From the cell containing the given text, extract its center point as (X, Y) coordinate. 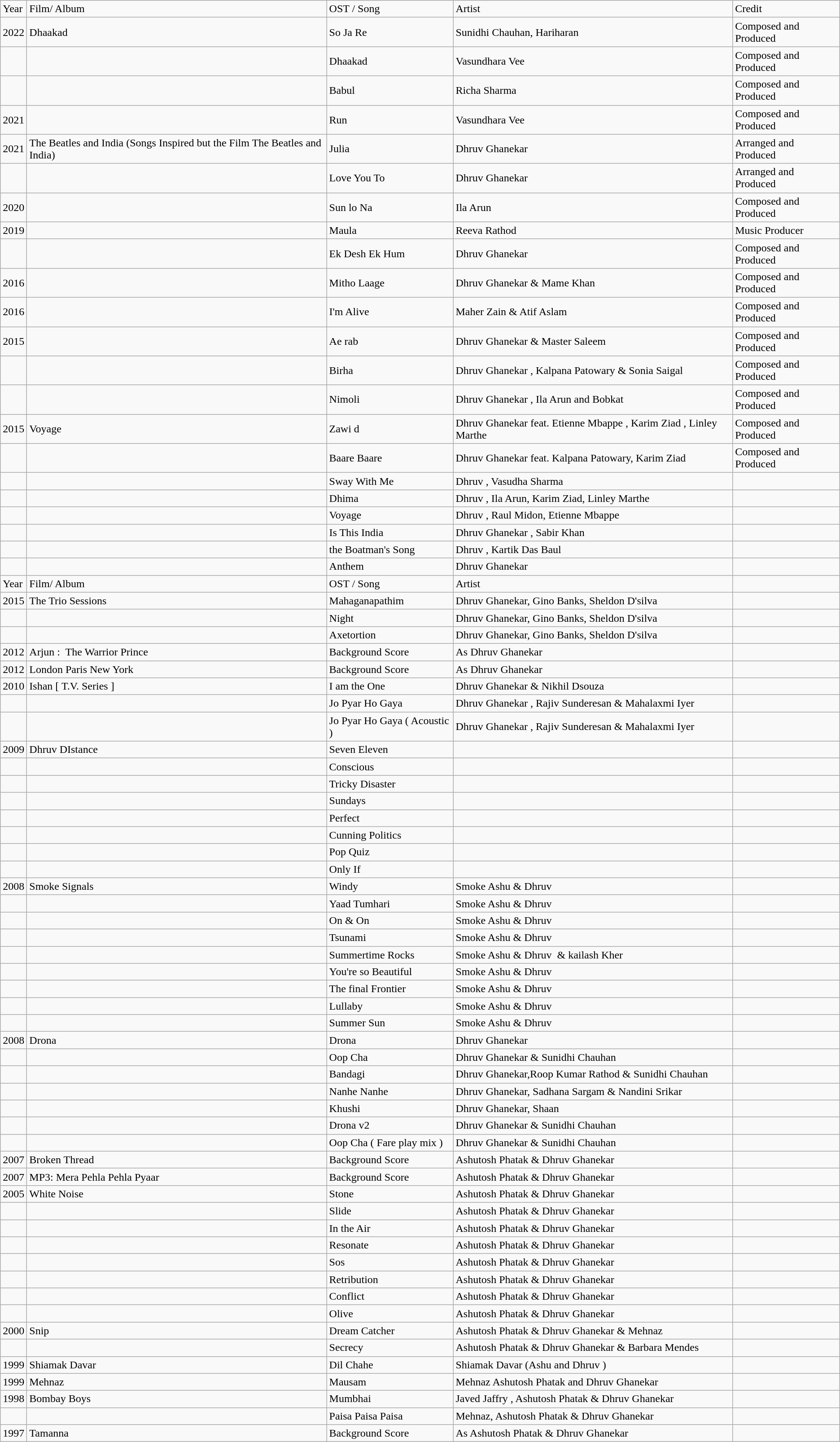
Mehnaz (177, 1382)
Dhruv Ghanekar , Ila Arun and Bobkat (593, 400)
The Beatles and India (Songs Inspired but the Film The Beatles and India) (177, 149)
Ae rab (390, 341)
The final Frontier (390, 989)
Babul (390, 91)
Stone (390, 1194)
Mehnaz Ashutosh Phatak and Dhruv Ghanekar (593, 1382)
Ashutosh Phatak & Dhruv Ghanekar & Mehnaz (593, 1331)
Mahaganapathim (390, 601)
Love You To (390, 178)
Bandagi (390, 1074)
Axetortion (390, 635)
Shiamak Davar (177, 1365)
Dhruv , Kartik Das Baul (593, 550)
Nimoli (390, 400)
Dhruv , Ila Arun, Karim Ziad, Linley Marthe (593, 498)
Resonate (390, 1245)
Conscious (390, 767)
Ashutosh Phatak & Dhruv Ghanekar & Barbara Mendes (593, 1348)
1997 (13, 1433)
Run (390, 119)
Snip (177, 1331)
Javed Jaffry , Ashutosh Phatak & Dhruv Ghanekar (593, 1399)
As Ashutosh Phatak & Dhruv Ghanekar (593, 1433)
Mausam (390, 1382)
2019 (13, 230)
Pop Quiz (390, 852)
Dream Catcher (390, 1331)
Windy (390, 886)
In the Air (390, 1228)
Seven Eleven (390, 750)
Sundays (390, 801)
Music Producer (786, 230)
Ek Desh Ek Hum (390, 253)
Olive (390, 1314)
2000 (13, 1331)
Night (390, 618)
Oop Cha ( Fare play mix ) (390, 1143)
Zawi d (390, 429)
Dhruv DIstance (177, 750)
Only If (390, 869)
Dhruv Ghanekar & Mame Khan (593, 283)
MP3: Mera Pehla Pehla Pyaar (177, 1177)
Lullaby (390, 1006)
Maher Zain & Atif Aslam (593, 312)
Shiamak Davar (Ashu and Dhruv ) (593, 1365)
I am the One (390, 686)
Tricky Disaster (390, 784)
Richa Sharma (593, 91)
So Ja Re (390, 32)
Sunidhi Chauhan, Hariharan (593, 32)
The Trio Sessions (177, 601)
2020 (13, 207)
Dhruv , Vasudha Sharma (593, 481)
London Paris New York (177, 669)
White Noise (177, 1194)
Dhruv Ghanekar & Master Saleem (593, 341)
Khushi (390, 1108)
Nanhe Nanhe (390, 1091)
Oop Cha (390, 1057)
Julia (390, 149)
Perfect (390, 818)
Maula (390, 230)
Credit (786, 9)
Secrecy (390, 1348)
2022 (13, 32)
2005 (13, 1194)
Yaad Tumhari (390, 903)
You're so Beautiful (390, 972)
Bombay Boys (177, 1399)
1998 (13, 1399)
the Boatman's Song (390, 550)
Dhima (390, 498)
Drona v2 (390, 1125)
Dhruv Ghanekar , Sabir Khan (593, 532)
Dhruv , Raul Midon, Etienne Mbappe (593, 515)
Dhruv Ghanekar feat. Etienne Mbappe , Karim Ziad , Linley Marthe (593, 429)
Birha (390, 371)
Mitho Laage (390, 283)
Anthem (390, 567)
I'm Alive (390, 312)
Retribution (390, 1279)
Ila Arun (593, 207)
Mumbhai (390, 1399)
Cunning Politics (390, 835)
Conflict (390, 1297)
2010 (13, 686)
Broken Thread (177, 1160)
Mehnaz, Ashutosh Phatak & Dhruv Ghanekar (593, 1416)
Smoke Signals (177, 886)
Ishan [ T.V. Series ] (177, 686)
Jo Pyar Ho Gaya (390, 703)
Smoke Ashu & Dhruv & kailash Kher (593, 955)
Dhruv Ghanekar, Shaan (593, 1108)
Reeva Rathod (593, 230)
Summertime Rocks (390, 955)
Dhruv Ghanekar, Sadhana Sargam & Nandini Srikar (593, 1091)
Jo Pyar Ho Gaya ( Acoustic ) (390, 726)
Is This India (390, 532)
Sway With Me (390, 481)
On & On (390, 920)
Baare Baare (390, 458)
Arjun : The Warrior Prince (177, 652)
Tsunami (390, 937)
Dhruv Ghanekar & Nikhil Dsouza (593, 686)
Dhruv Ghanekar,Roop Kumar Rathod & Sunidhi Chauhan (593, 1074)
Sun lo Na (390, 207)
Dhruv Ghanekar feat. Kalpana Patowary, Karim Ziad (593, 458)
Sos (390, 1262)
Slide (390, 1211)
2009 (13, 750)
Summer Sun (390, 1023)
Paisa Paisa Paisa (390, 1416)
Dil Chahe (390, 1365)
Dhruv Ghanekar , Kalpana Patowary & Sonia Saigal (593, 371)
Tamanna (177, 1433)
